Return the [X, Y] coordinate for the center point of the cell that contains the specified text.  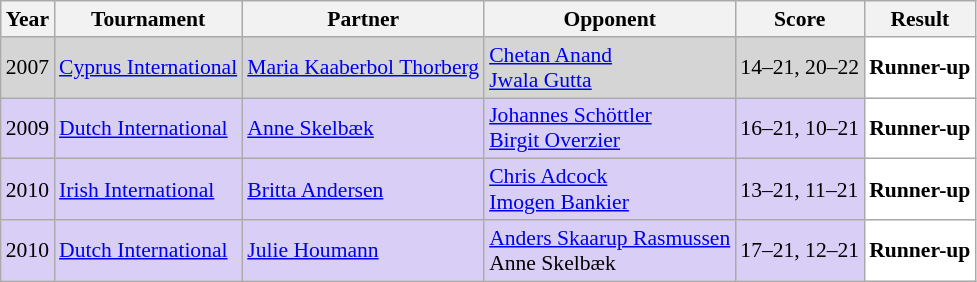
Anders Skaarup Rasmussen Anne Skelbæk [610, 250]
Maria Kaaberbol Thorberg [363, 68]
Opponent [610, 19]
Anne Skelbæk [363, 128]
14–21, 20–22 [800, 68]
Year [28, 19]
16–21, 10–21 [800, 128]
13–21, 11–21 [800, 190]
2009 [28, 128]
Partner [363, 19]
Result [920, 19]
Irish International [148, 190]
Tournament [148, 19]
Julie Houmann [363, 250]
Chetan Anand Jwala Gutta [610, 68]
Score [800, 19]
2007 [28, 68]
Britta Andersen [363, 190]
Chris Adcock Imogen Bankier [610, 190]
Johannes Schöttler Birgit Overzier [610, 128]
17–21, 12–21 [800, 250]
Cyprus International [148, 68]
